Return the [X, Y] coordinate for the center point of the cell that contains the specified text.  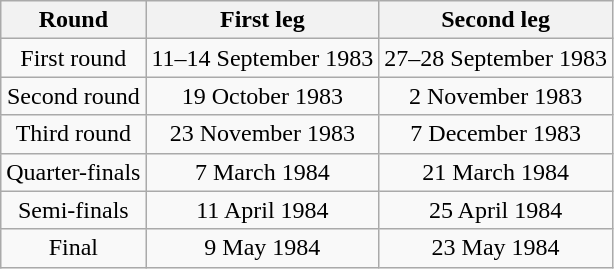
19 October 1983 [262, 96]
Semi-finals [74, 210]
21 March 1984 [496, 172]
First round [74, 58]
7 March 1984 [262, 172]
Round [74, 20]
23 May 1984 [496, 248]
Second leg [496, 20]
9 May 1984 [262, 248]
27–28 September 1983 [496, 58]
11–14 September 1983 [262, 58]
Quarter-finals [74, 172]
First leg [262, 20]
23 November 1983 [262, 134]
Final [74, 248]
2 November 1983 [496, 96]
Second round [74, 96]
25 April 1984 [496, 210]
11 April 1984 [262, 210]
Third round [74, 134]
7 December 1983 [496, 134]
